Pinpoint the cell where the given text exists, returning its [x, y] midpoint coordinate. 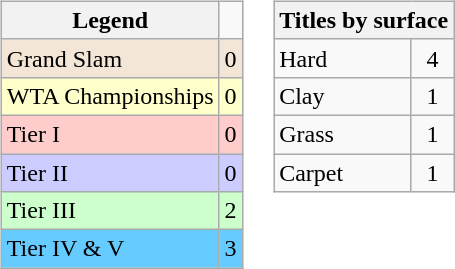
Tier III [110, 211]
Carpet [343, 173]
Legend [110, 20]
4 [432, 58]
Grand Slam [110, 58]
2 [230, 211]
Clay [343, 96]
Tier I [110, 134]
WTA Championships [110, 96]
Hard [343, 58]
Grass [343, 134]
Tier II [110, 173]
3 [230, 249]
Titles by surface [364, 20]
Tier IV & V [110, 249]
